Detect which cell encompasses the target text, then output its (x, y) center coordinate. 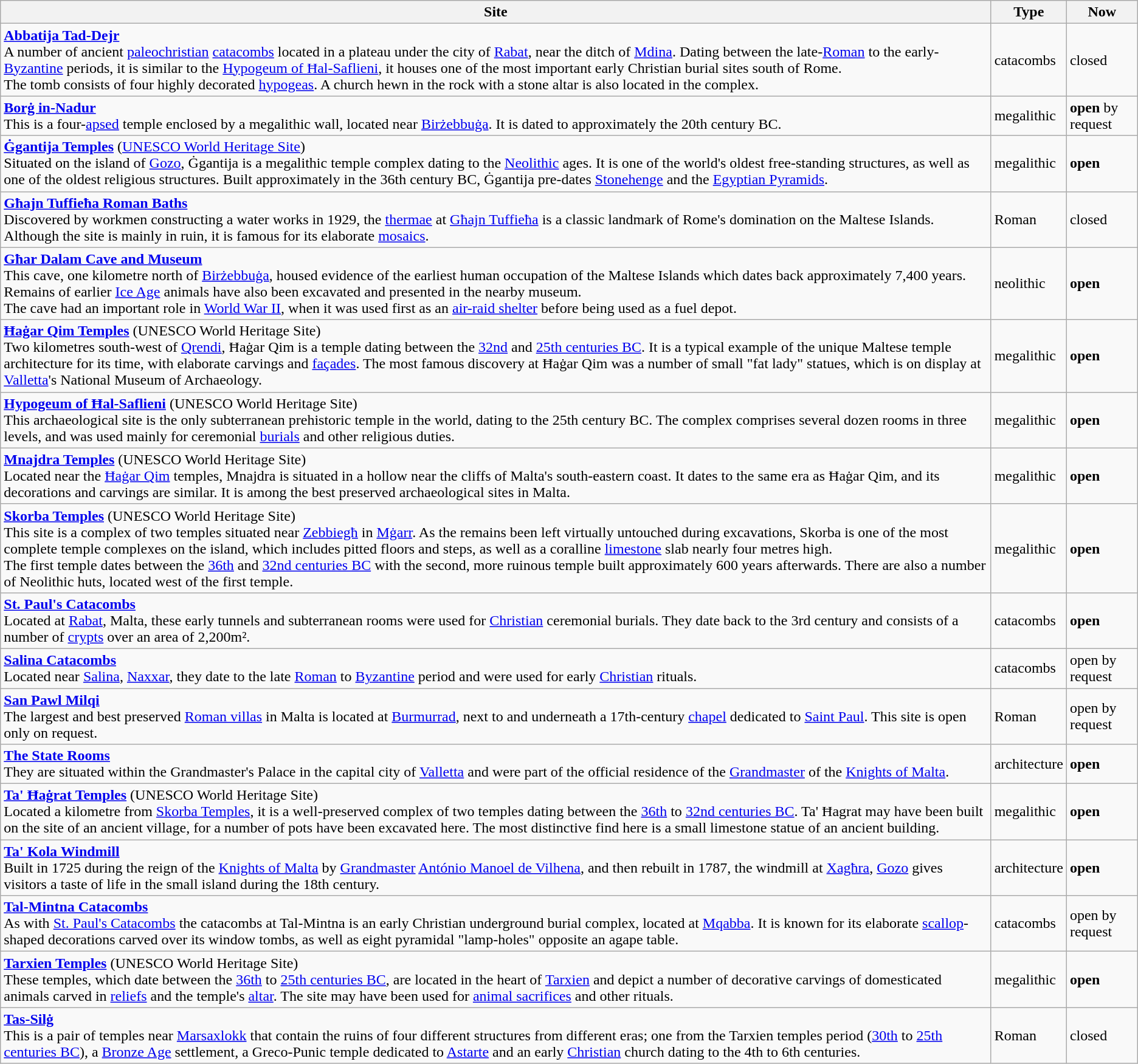
neolithic (1029, 283)
Site (496, 12)
Salina CatacombsLocated near Salina, Naxxar, they date to the late Roman to Byzantine period and were used for early Christian rituals. (496, 668)
Now (1102, 12)
Type (1029, 12)
Borġ in-NadurThis is a four-apsed temple enclosed by a megalithic wall, located near Birżebbuġa. It is dated to approximately the 20th century BC. (496, 115)
